Return the (X, Y) coordinate for the center point of the cell that contains the specified text.  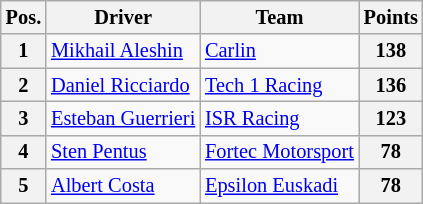
Albert Costa (123, 186)
136 (391, 85)
Pos. (24, 17)
3 (24, 118)
Mikhail Aleshin (123, 51)
138 (391, 51)
Daniel Ricciardo (123, 85)
4 (24, 152)
Fortec Motorsport (280, 152)
2 (24, 85)
Esteban Guerrieri (123, 118)
Carlin (280, 51)
123 (391, 118)
ISR Racing (280, 118)
Driver (123, 17)
1 (24, 51)
Tech 1 Racing (280, 85)
5 (24, 186)
Sten Pentus (123, 152)
Epsilon Euskadi (280, 186)
Points (391, 17)
Team (280, 17)
